Identify which cell holds the provided text, then report its [X, Y] central coordinate. 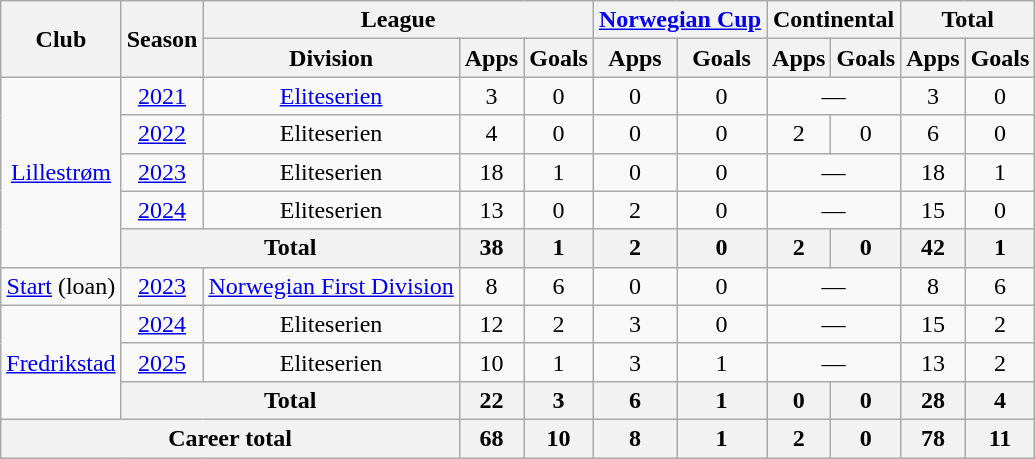
Continental [834, 20]
78 [933, 438]
Lillestrøm [61, 172]
Career total [230, 438]
42 [933, 248]
Club [61, 39]
Division [331, 58]
28 [933, 400]
Norwegian First Division [331, 286]
League [398, 20]
12 [491, 324]
68 [491, 438]
2022 [162, 134]
22 [491, 400]
Start (loan) [61, 286]
38 [491, 248]
Norwegian Cup [680, 20]
2021 [162, 96]
2025 [162, 362]
Season [162, 39]
Fredrikstad [61, 362]
11 [1000, 438]
